Search for the cell housing the specified text and yield its [X, Y] center coordinate. 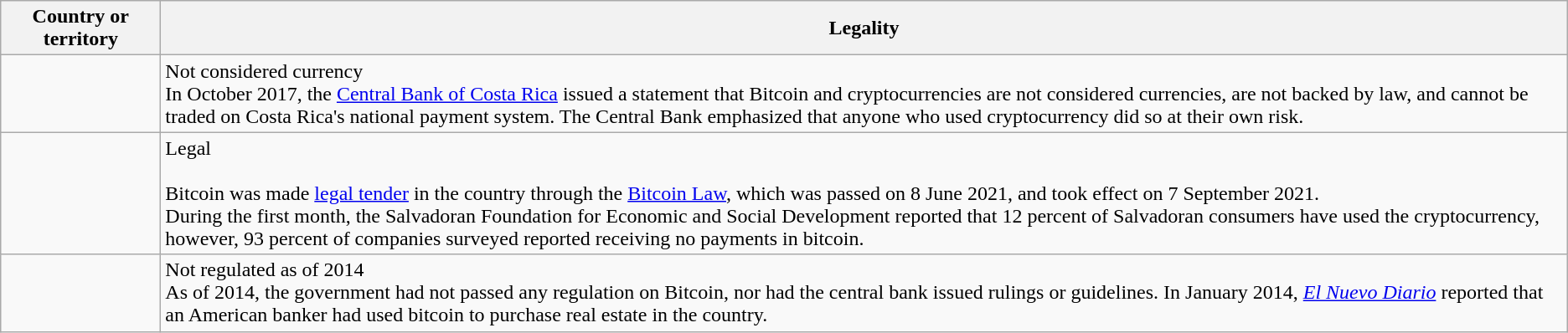
Legality [864, 28]
Country or territory [80, 28]
